Determine the (X, Y) coordinate at the center of the cell enclosing the given text.  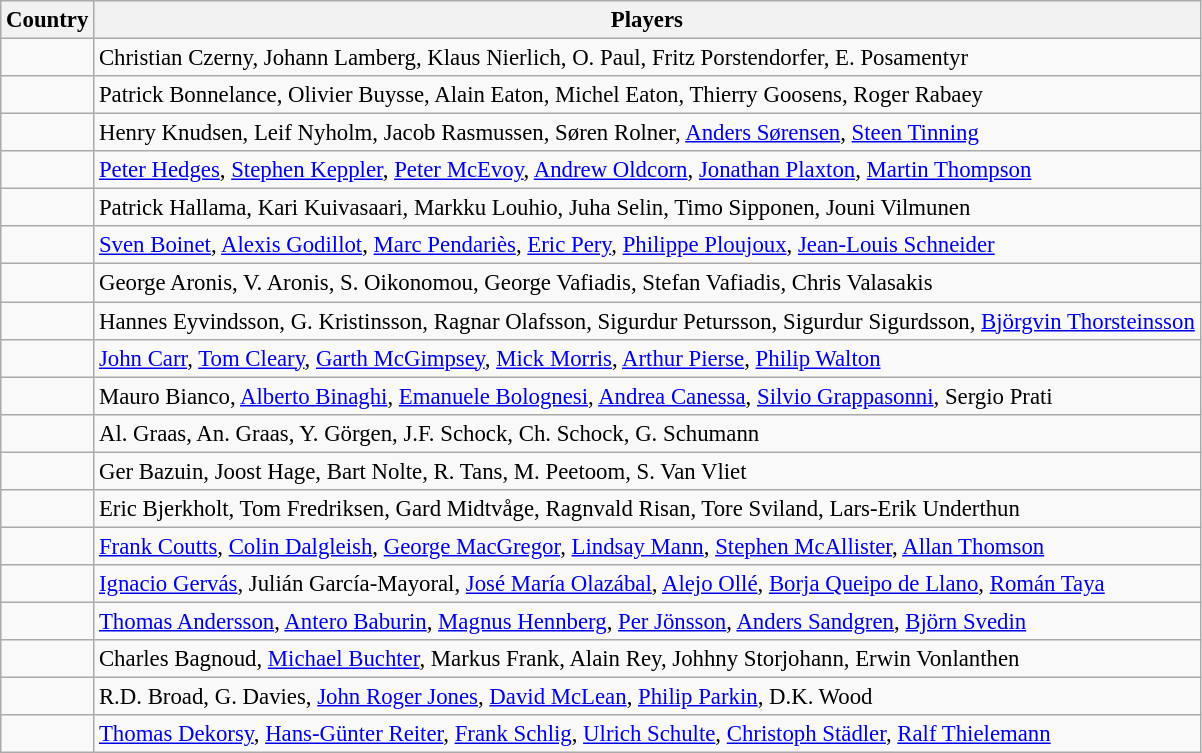
John Carr, Tom Cleary, Garth McGimpsey, Mick Morris, Arthur Pierse, Philip Walton (647, 358)
George Aronis, V. Aronis, S. Oikonomou, George Vafiadis, Stefan Vafiadis, Chris Valasakis (647, 283)
Al. Graas, An. Graas, Y. Görgen, J.F. Schock, Ch. Schock, G. Schumann (647, 433)
Charles Bagnoud, Michael Buchter, Markus Frank, Alain Rey, Johhny Storjohann, Erwin Vonlanthen (647, 659)
Patrick Hallama, Kari Kuivasaari, Markku Louhio, Juha Selin, Timo Sipponen, Jouni Vilmunen (647, 208)
Christian Czerny, Johann Lamberg, Klaus Nierlich, O. Paul, Fritz Porstendorfer, E. Posamentyr (647, 58)
Players (647, 20)
Thomas Dekorsy, Hans-Günter Reiter, Frank Schlig, Ulrich Schulte, Christoph Städler, Ralf Thielemann (647, 734)
Mauro Bianco, Alberto Binaghi, Emanuele Bolognesi, Andrea Canessa, Silvio Grappasonni, Sergio Prati (647, 396)
Thomas Andersson, Antero Baburin, Magnus Hennberg, Per Jönsson, Anders Sandgren, Björn Svedin (647, 621)
Hannes Eyvindsson, G. Kristinsson, Ragnar Olafsson, Sigurdur Petursson, Sigurdur Sigurdsson, Björgvin Thorsteinsson (647, 321)
Ignacio Gervás, Julián García-Mayoral, José María Olazábal, Alejo Ollé, Borja Queipo de Llano, Román Taya (647, 584)
R.D. Broad, G. Davies, John Roger Jones, David McLean, Philip Parkin, D.K. Wood (647, 697)
Country (48, 20)
Sven Boinet, Alexis Godillot, Marc Pendariès, Eric Pery, Philippe Ploujoux, Jean-Louis Schneider (647, 245)
Patrick Bonnelance, Olivier Buysse, Alain Eaton, Michel Eaton, Thierry Goosens, Roger Rabaey (647, 95)
Henry Knudsen, Leif Nyholm, Jacob Rasmussen, Søren Rolner, Anders Sørensen, Steen Tinning (647, 133)
Peter Hedges, Stephen Keppler, Peter McEvoy, Andrew Oldcorn, Jonathan Plaxton, Martin Thompson (647, 170)
Eric Bjerkholt, Tom Fredriksen, Gard Midtvåge, Ragnvald Risan, Tore Sviland, Lars-Erik Underthun (647, 509)
Frank Coutts, Colin Dalgleish, George MacGregor, Lindsay Mann, Stephen McAllister, Allan Thomson (647, 546)
Ger Bazuin, Joost Hage, Bart Nolte, R. Tans, M. Peetoom, S. Van Vliet (647, 471)
